Return (X, Y) of the center of cell containing provided text 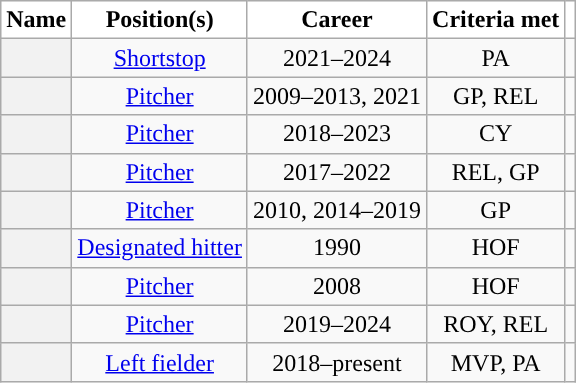
2018–2023 (336, 134)
Left fielder (160, 362)
ROY, REL (496, 324)
Position(s) (160, 20)
Designated hitter (160, 248)
Criteria met (496, 20)
Career (336, 20)
2008 (336, 286)
Name (36, 20)
GP, REL (496, 96)
GP (496, 210)
PA (496, 58)
2010, 2014–2019 (336, 210)
2018–present (336, 362)
2017–2022 (336, 172)
CY (496, 134)
2019–2024 (336, 324)
2009–2013, 2021 (336, 96)
Shortstop (160, 58)
REL, GP (496, 172)
MVP, PA (496, 362)
1990 (336, 248)
2021–2024 (336, 58)
